Pinpoint the cell where the given text exists, returning its [X, Y] midpoint coordinate. 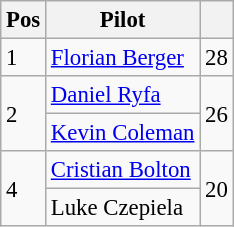
Luke Czepiela [123, 208]
Florian Berger [123, 58]
4 [24, 188]
Pos [24, 20]
26 [216, 114]
20 [216, 188]
Cristian Bolton [123, 170]
1 [24, 58]
Kevin Coleman [123, 133]
Daniel Ryfa [123, 95]
2 [24, 114]
Pilot [123, 20]
28 [216, 58]
